Scan for the cell matching the given text and deliver its (X, Y) coordinate at center. 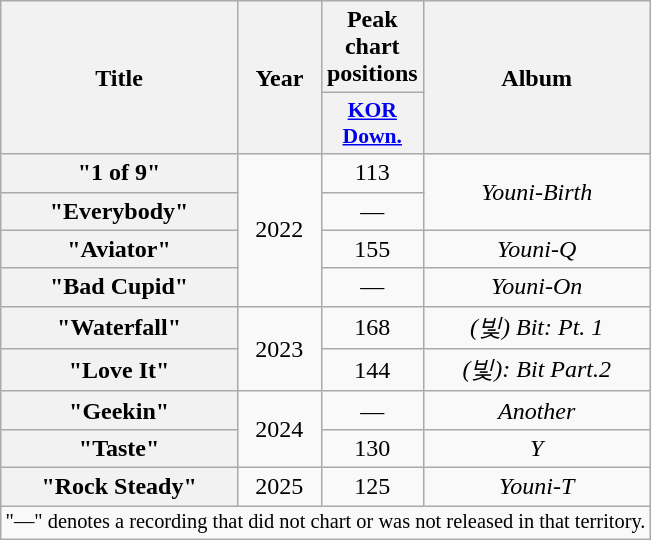
KORDown. (372, 124)
2023 (279, 348)
155 (372, 249)
Album (536, 78)
Another (536, 410)
"1 of 9" (120, 173)
(빛) Bit: Pt. 1 (536, 328)
"Geekin" (120, 410)
2024 (279, 429)
"Rock Steady" (120, 486)
Y (536, 448)
113 (372, 173)
2025 (279, 486)
Youni-Q (536, 249)
"Everybody" (120, 211)
144 (372, 370)
Year (279, 78)
Peak chart positions (372, 47)
"Waterfall" (120, 328)
168 (372, 328)
"—" denotes a recording that did not chart or was not released in that territory. (326, 523)
"Taste" (120, 448)
"Bad Cupid" (120, 287)
2022 (279, 230)
"Love It" (120, 370)
Youni-T (536, 486)
Youni-Birth (536, 192)
Youni-On (536, 287)
(빛): Bit Part.2 (536, 370)
125 (372, 486)
130 (372, 448)
"Aviator" (120, 249)
Title (120, 78)
